Find where the given text appears and provide that cell's center as [X, Y] coordinate. 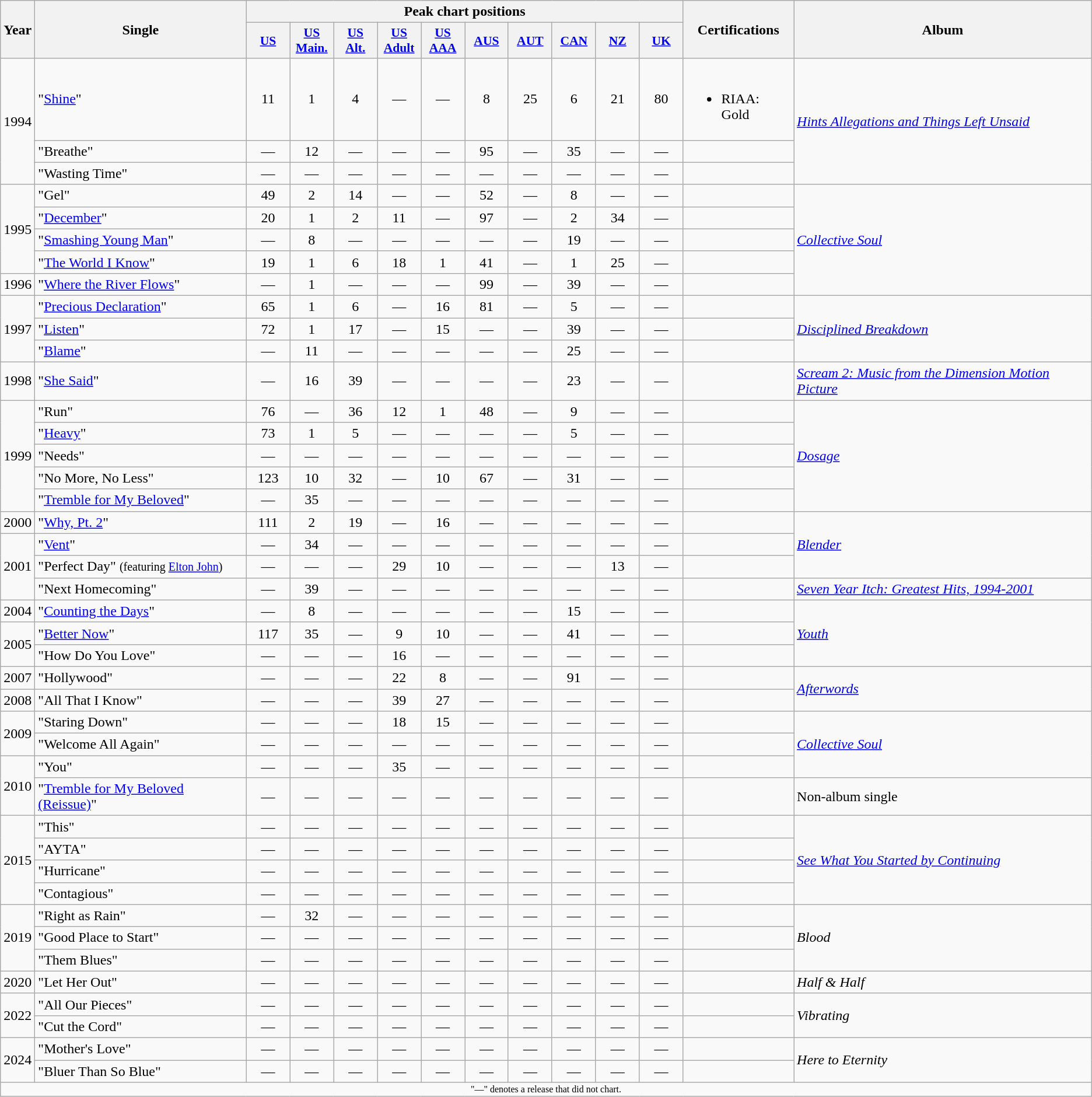
81 [487, 306]
1994 [17, 121]
2022 [17, 1015]
67 [487, 478]
14 [356, 195]
1996 [17, 284]
2007 [17, 677]
73 [268, 434]
2005 [17, 644]
Hints Allegations and Things Left Unsaid [943, 121]
2000 [17, 522]
2019 [17, 938]
"Hollywood" [141, 677]
"Listen" [141, 329]
"Staring Down" [141, 722]
2004 [17, 611]
"No More, No Less" [141, 478]
"Vent" [141, 544]
2008 [17, 700]
31 [574, 478]
13 [617, 567]
RIAA: Gold [738, 99]
"This" [141, 827]
Blender [943, 544]
"December" [141, 218]
117 [268, 633]
Album [943, 29]
Non-album single [943, 797]
"Bluer Than So Blue" [141, 1071]
"Heavy" [141, 434]
"Gel" [141, 195]
Blood [943, 938]
"All Our Pieces" [141, 1004]
2020 [17, 982]
4 [356, 99]
"You" [141, 767]
72 [268, 329]
"Next Homecoming" [141, 589]
"Tremble for My Beloved" [141, 500]
91 [574, 677]
123 [268, 478]
2010 [17, 785]
Vibrating [943, 1015]
"Hurricane" [141, 871]
99 [487, 284]
80 [661, 99]
"All That I Know" [141, 700]
NZ [617, 41]
Year [17, 29]
Seven Year Itch: Greatest Hits, 1994-2001 [943, 589]
"Smashing Young Man" [141, 240]
"Why, Pt. 2" [141, 522]
"AYTA" [141, 849]
AUT [530, 41]
CAN [574, 41]
111 [268, 522]
Here to Eternity [943, 1060]
20 [268, 218]
"Perfect Day" (featuring Elton John) [141, 567]
"Run" [141, 411]
Scream 2: Music from the Dimension Motion Picture [943, 382]
2009 [17, 733]
1998 [17, 382]
29 [399, 567]
Afterwords [943, 689]
Half & Half [943, 982]
"Better Now" [141, 633]
17 [356, 329]
95 [487, 151]
2015 [17, 860]
"Blame" [141, 351]
"Contagious" [141, 893]
"Tremble for My Beloved (Reissue)" [141, 797]
"Breathe" [141, 151]
Certifications [738, 29]
48 [487, 411]
1997 [17, 329]
"Wasting Time" [141, 173]
USAAA [443, 41]
"The World I Know" [141, 262]
"Shine" [141, 99]
USAlt. [356, 41]
Single [141, 29]
UK [661, 41]
"Good Place to Start" [141, 938]
1995 [17, 229]
Youth [943, 633]
"—" denotes a release that did not chart. [546, 1089]
27 [443, 700]
"How Do You Love" [141, 655]
"Precious Declaration" [141, 306]
AUS [487, 41]
Disciplined Breakdown [943, 329]
USAdult [399, 41]
"Let Her Out" [141, 982]
"She Said" [141, 382]
52 [487, 195]
23 [574, 382]
"Mother's Love" [141, 1049]
See What You Started by Continuing [943, 860]
22 [399, 677]
"Needs" [141, 456]
"Them Blues" [141, 960]
21 [617, 99]
"Where the River Flows" [141, 284]
2001 [17, 567]
USMain. [311, 41]
Peak chart positions [464, 12]
"Right as Rain" [141, 916]
"Cut the Cord" [141, 1026]
"Counting the Days" [141, 611]
US [268, 41]
97 [487, 218]
49 [268, 195]
76 [268, 411]
"Welcome All Again" [141, 745]
65 [268, 306]
2024 [17, 1060]
Dosage [943, 456]
36 [356, 411]
1999 [17, 456]
